Locate the cell with the specified text and output its [x, y] center coordinate. 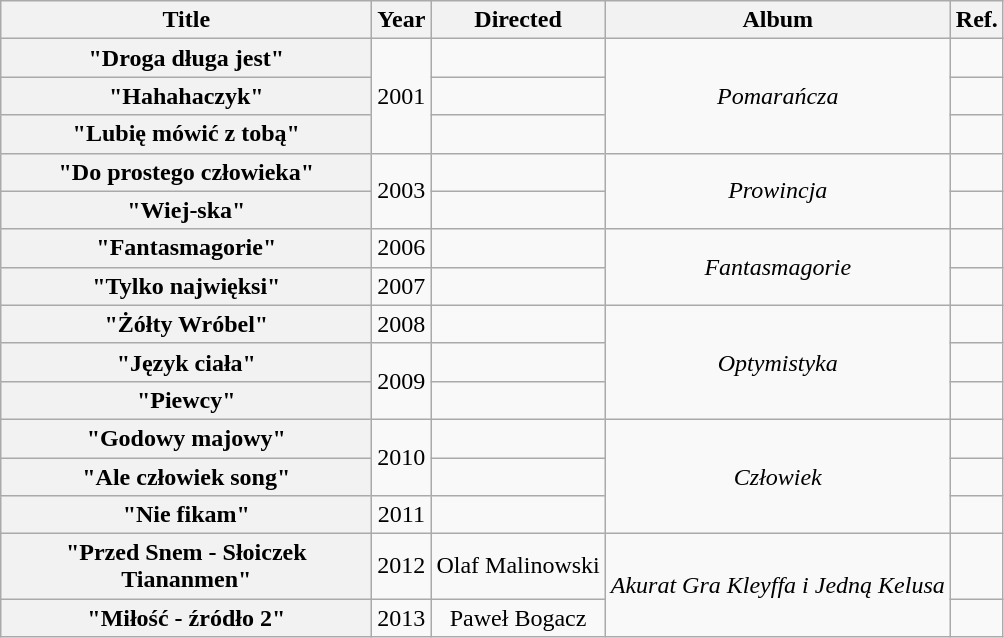
Olaf Malinowski [518, 566]
2013 [402, 618]
"Do prostego człowieka" [186, 172]
Paweł Bogacz [518, 618]
"Nie fikam" [186, 515]
"Fantasmagorie" [186, 248]
Pomarańcza [778, 96]
Ref. [976, 20]
2009 [402, 381]
"Miłość - źródło 2" [186, 618]
Year [402, 20]
"Język ciała" [186, 362]
2010 [402, 457]
"Tylko najwięksi" [186, 286]
"Wiej-ska" [186, 210]
Optymistyka [778, 362]
"Droga długa jest" [186, 58]
2011 [402, 515]
Akurat Gra Kleyffa i Jedną Kelusa [778, 586]
2006 [402, 248]
"Godowy majowy" [186, 438]
2012 [402, 566]
"Hahahaczyk" [186, 96]
"Lubię mówić z tobą" [186, 134]
"Żółty Wróbel" [186, 324]
2007 [402, 286]
2001 [402, 96]
Prowincja [778, 191]
Fantasmagorie [778, 267]
Album [778, 20]
"Piewcy" [186, 400]
"Ale człowiek song" [186, 477]
Człowiek [778, 476]
"Przed Snem - Słoiczek Tiananmen" [186, 566]
2008 [402, 324]
Directed [518, 20]
Title [186, 20]
2003 [402, 191]
